Detect which cell encompasses the target text, then output its (x, y) center coordinate. 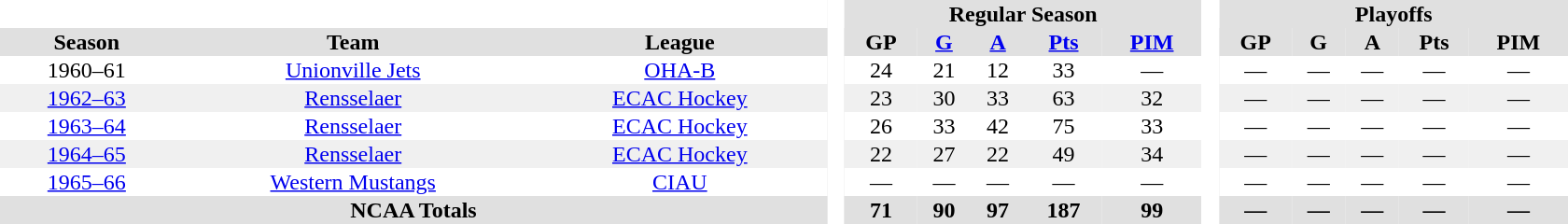
99 (1152, 210)
NCAA Totals (413, 210)
Western Mustangs (353, 182)
1960–61 (87, 70)
21 (945, 70)
Team (353, 42)
23 (881, 98)
27 (945, 154)
71 (881, 210)
1964–65 (87, 154)
90 (945, 210)
1962–63 (87, 98)
Regular Season (1023, 14)
12 (998, 70)
1965–66 (87, 182)
Playoffs (1393, 14)
OHA-B (679, 70)
75 (1064, 126)
26 (881, 126)
63 (1064, 98)
Season (87, 42)
CIAU (679, 182)
24 (881, 70)
49 (1064, 154)
42 (998, 126)
League (679, 42)
34 (1152, 154)
32 (1152, 98)
187 (1064, 210)
Unionville Jets (353, 70)
1963–64 (87, 126)
30 (945, 98)
97 (998, 210)
